Search for the cell housing the specified text and yield its [X, Y] center coordinate. 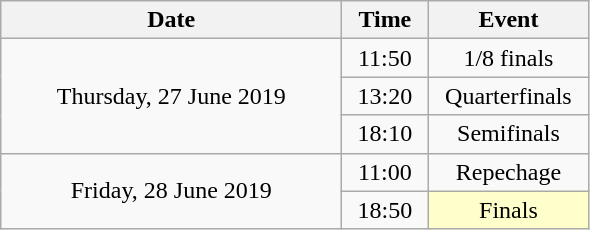
18:50 [385, 210]
Finals [508, 210]
18:10 [385, 134]
Thursday, 27 June 2019 [172, 96]
13:20 [385, 96]
Event [508, 20]
1/8 finals [508, 58]
Date [172, 20]
11:00 [385, 172]
Semifinals [508, 134]
Quarterfinals [508, 96]
Time [385, 20]
Repechage [508, 172]
11:50 [385, 58]
Friday, 28 June 2019 [172, 191]
